For the text-containing cell, return its midpoint in (X, Y) coordinate format. 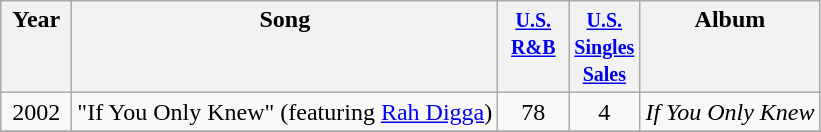
U.S.R&B (534, 47)
Album (730, 47)
U.S.SinglesSales (604, 47)
4 (604, 112)
If You Only Knew (730, 112)
"If You Only Knew" (featuring Rah Digga) (285, 112)
78 (534, 112)
2002 (36, 112)
Year (36, 47)
Song (285, 47)
